Return (x, y) of the center of cell containing provided text 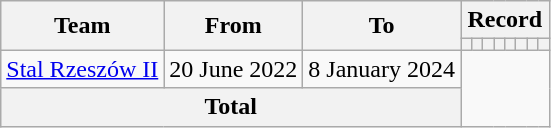
8 January 2024 (382, 69)
To (382, 26)
Team (82, 26)
Record (505, 20)
Stal Rzeszów II (82, 69)
Total (231, 107)
20 June 2022 (234, 69)
From (234, 26)
